Locate the cell with the specified text and output its (X, Y) center coordinate. 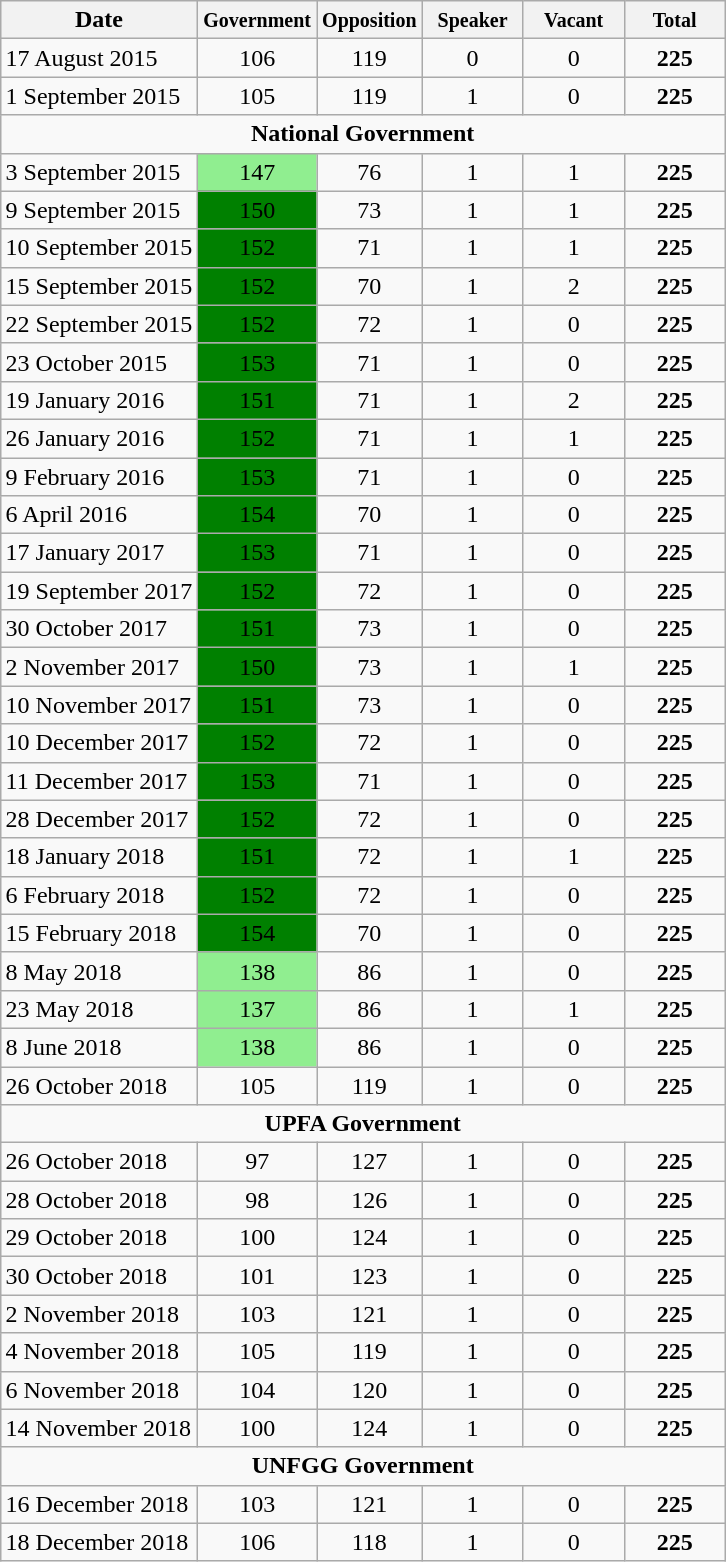
3 September 2015 (99, 172)
6 November 2018 (99, 1390)
22 September 2015 (99, 324)
101 (258, 1276)
18 December 2018 (99, 1542)
19 January 2016 (99, 400)
16 December 2018 (99, 1504)
11 December 2017 (99, 781)
127 (370, 1162)
10 December 2017 (99, 743)
15 February 2018 (99, 933)
Total (674, 20)
15 September 2015 (99, 286)
17 January 2017 (99, 553)
4 November 2018 (99, 1352)
Opposition (370, 20)
30 October 2017 (99, 629)
6 April 2016 (99, 515)
28 December 2017 (99, 819)
23 May 2018 (99, 1009)
28 October 2018 (99, 1200)
Speaker (472, 20)
UNFGG Government (362, 1466)
1 September 2015 (99, 96)
Date (99, 20)
97 (258, 1162)
30 October 2018 (99, 1276)
Government (258, 20)
8 May 2018 (99, 971)
6 February 2018 (99, 895)
14 November 2018 (99, 1428)
8 June 2018 (99, 1047)
147 (258, 172)
23 October 2015 (99, 362)
123 (370, 1276)
National Government (362, 134)
UPFA Government (362, 1124)
29 October 2018 (99, 1238)
9 February 2016 (99, 477)
76 (370, 172)
10 September 2015 (99, 248)
10 November 2017 (99, 705)
9 September 2015 (99, 210)
19 September 2017 (99, 591)
118 (370, 1542)
98 (258, 1200)
104 (258, 1390)
17 August 2015 (99, 58)
18 January 2018 (99, 857)
2 November 2018 (99, 1314)
120 (370, 1390)
Vacant (574, 20)
26 January 2016 (99, 438)
137 (258, 1009)
2 November 2017 (99, 667)
126 (370, 1200)
